Determine the [x, y] coordinate at the center of the cell enclosing the given text.  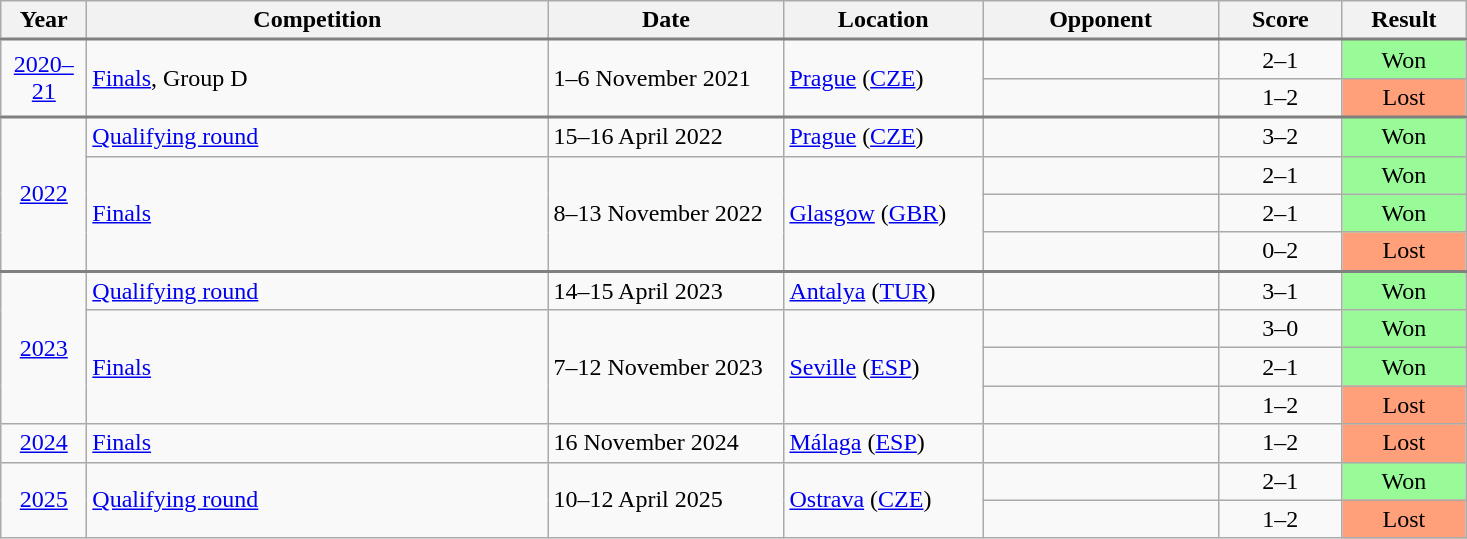
3–1 [1281, 290]
Málaga (ESP) [884, 443]
Location [884, 20]
2020–21 [44, 79]
2024 [44, 443]
Date [666, 20]
7–12 November 2023 [666, 367]
2023 [44, 348]
Antalya (TUR) [884, 290]
Ostrava (CZE) [884, 500]
2025 [44, 500]
3–0 [1281, 329]
Result [1404, 20]
3–2 [1281, 136]
15–16 April 2022 [666, 136]
0–2 [1281, 252]
Year [44, 20]
Opponent [1100, 20]
10–12 April 2025 [666, 500]
16 November 2024 [666, 443]
1–6 November 2021 [666, 79]
8–13 November 2022 [666, 214]
Score [1281, 20]
2022 [44, 194]
Competition [318, 20]
Finals, Group D [318, 79]
14–15 April 2023 [666, 290]
Seville (ESP) [884, 367]
Glasgow (GBR) [884, 214]
